Scan for the cell matching the given text and deliver its [x, y] coordinate at center. 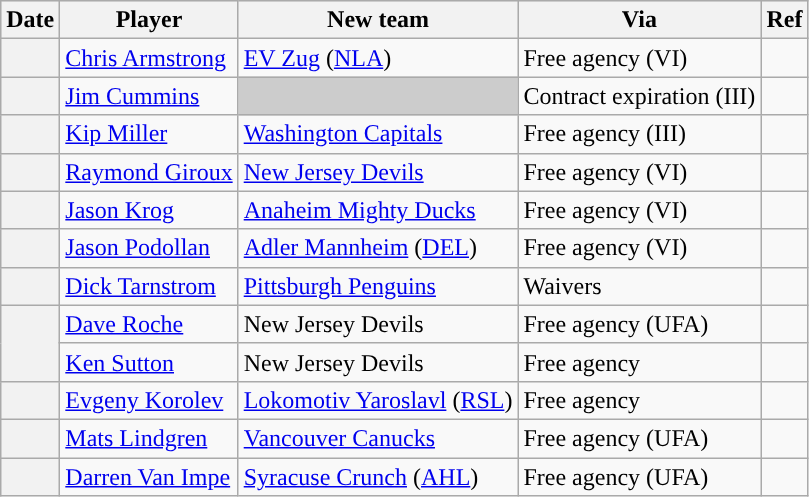
Contract expiration (III) [640, 96]
Player [149, 20]
Dave Roche [149, 324]
New team [378, 20]
Pittsburgh Penguins [378, 286]
Mats Lindgren [149, 438]
Jason Podollan [149, 248]
EV Zug (NLA) [378, 58]
Waivers [640, 286]
Ref [784, 20]
Evgeny Korolev [149, 400]
Adler Mannheim (DEL) [378, 248]
Ken Sutton [149, 362]
Vancouver Canucks [378, 438]
Syracuse Crunch (AHL) [378, 477]
Free agency (III) [640, 134]
Washington Capitals [378, 134]
Kip Miller [149, 134]
Chris Armstrong [149, 58]
Date [30, 20]
Jim Cummins [149, 96]
Anaheim Mighty Ducks [378, 210]
Darren Van Impe [149, 477]
Dick Tarnstrom [149, 286]
Lokomotiv Yaroslavl (RSL) [378, 400]
Raymond Giroux [149, 172]
Via [640, 20]
Jason Krog [149, 210]
